Output the [x, y] coordinate of the center of the cell containing the given text.  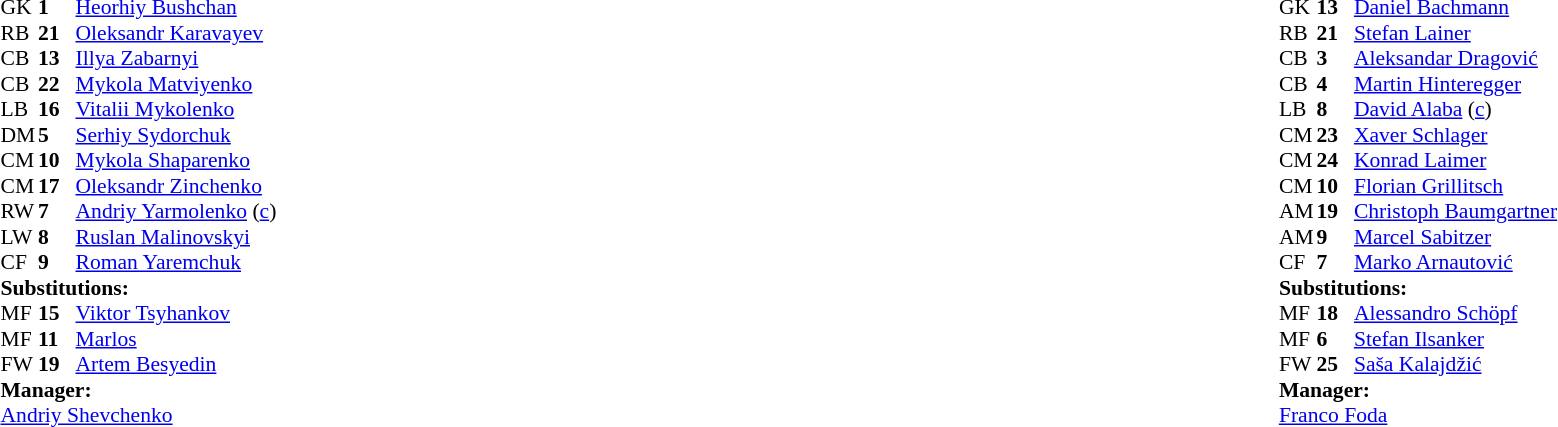
13 [57, 59]
Aleksandar Dragović [1456, 59]
RW [19, 211]
Saša Kalajdžić [1456, 365]
Christoph Baumgartner [1456, 211]
Mykola Shaparenko [176, 161]
Xaver Schlager [1456, 135]
18 [1335, 313]
Oleksandr Zinchenko [176, 186]
22 [57, 84]
4 [1335, 84]
Florian Grillitsch [1456, 186]
Viktor Tsyhankov [176, 313]
11 [57, 339]
LW [19, 237]
Marko Arnautović [1456, 263]
David Alaba (c) [1456, 109]
Serhiy Sydorchuk [176, 135]
3 [1335, 59]
16 [57, 109]
Vitalii Mykolenko [176, 109]
Konrad Laimer [1456, 161]
Andriy Yarmolenko (c) [176, 211]
17 [57, 186]
15 [57, 313]
DM [19, 135]
Alessandro Schöpf [1456, 313]
5 [57, 135]
Mykola Matviyenko [176, 84]
Stefan Ilsanker [1456, 339]
6 [1335, 339]
23 [1335, 135]
25 [1335, 365]
Oleksandr Karavayev [176, 33]
Illya Zabarnyi [176, 59]
24 [1335, 161]
Stefan Lainer [1456, 33]
Martin Hinteregger [1456, 84]
Marlos [176, 339]
Roman Yaremchuk [176, 263]
Marcel Sabitzer [1456, 237]
Artem Besyedin [176, 365]
Ruslan Malinovskyi [176, 237]
